Identify which cell holds the provided text, then report its [x, y] central coordinate. 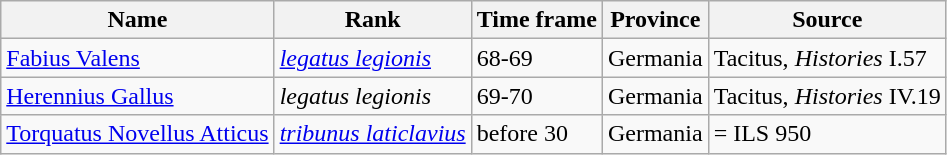
Name [138, 20]
= ILS 950 [827, 134]
Rank [372, 20]
Province [655, 20]
tribunus laticlavius [372, 134]
Tacitus, Histories IV.19 [827, 96]
Time frame [536, 20]
Torquatus Novellus Atticus [138, 134]
Tacitus, Histories I.57 [827, 58]
69-70 [536, 96]
Source [827, 20]
68-69 [536, 58]
Fabius Valens [138, 58]
before 30 [536, 134]
Herennius Gallus [138, 96]
